Search for the cell housing the specified text and yield its (X, Y) center coordinate. 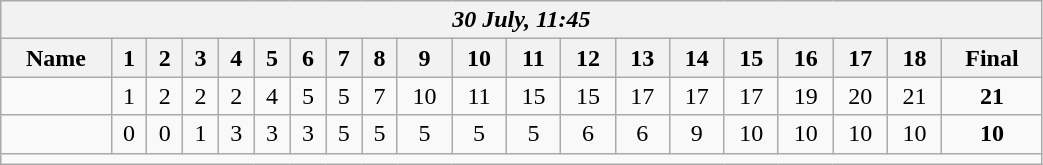
16 (805, 58)
Name (56, 58)
12 (588, 58)
14 (697, 58)
19 (805, 96)
Final (992, 58)
8 (380, 58)
20 (860, 96)
30 July, 11:45 (522, 20)
13 (642, 58)
18 (914, 58)
